Locate the cell with the specified text and output its (x, y) center coordinate. 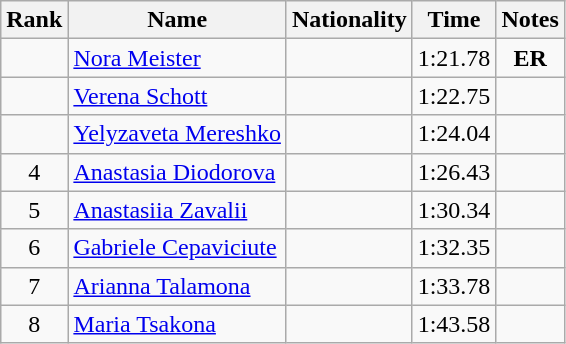
6 (34, 248)
Arianna Talamona (178, 286)
Verena Schott (178, 96)
1:24.04 (454, 134)
ER (530, 58)
Name (178, 20)
1:32.35 (454, 248)
1:26.43 (454, 172)
5 (34, 210)
Nora Meister (178, 58)
7 (34, 286)
1:43.58 (454, 324)
4 (34, 172)
Yelyzaveta Mereshko (178, 134)
1:33.78 (454, 286)
Nationality (349, 20)
8 (34, 324)
Anastasia Diodorova (178, 172)
1:21.78 (454, 58)
1:30.34 (454, 210)
Gabriele Cepaviciute (178, 248)
Time (454, 20)
1:22.75 (454, 96)
Maria Tsakona (178, 324)
Anastasiia Zavalii (178, 210)
Rank (34, 20)
Notes (530, 20)
